Return [x, y] of the center of cell containing provided text 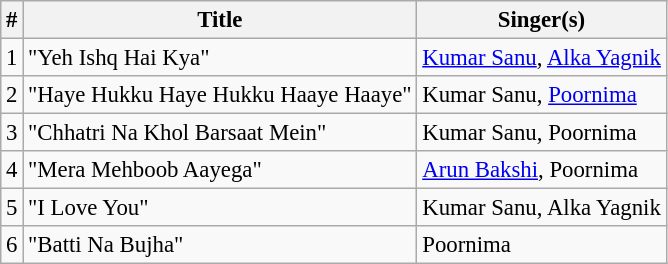
"Chhatri Na Khol Barsaat Mein" [220, 133]
Arun Bakshi, Poornima [542, 170]
"Batti Na Bujha" [220, 245]
"Mera Mehboob Aayega" [220, 170]
Singer(s) [542, 20]
"I Love You" [220, 208]
6 [12, 245]
Title [220, 20]
4 [12, 170]
2 [12, 95]
"Haye Hukku Haye Hukku Haaye Haaye" [220, 95]
"Yeh Ishq Hai Kya" [220, 58]
3 [12, 133]
# [12, 20]
Poornima [542, 245]
5 [12, 208]
1 [12, 58]
